Identify which cell holds the provided text, then report its (X, Y) central coordinate. 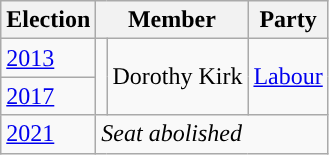
2013 (48, 58)
2017 (48, 96)
Member (172, 20)
Party (288, 20)
Dorothy Kirk (178, 77)
Labour (288, 77)
2021 (48, 134)
Seat abolished (212, 134)
Election (48, 20)
